Find where the given text appears and provide that cell's center as [X, Y] coordinate. 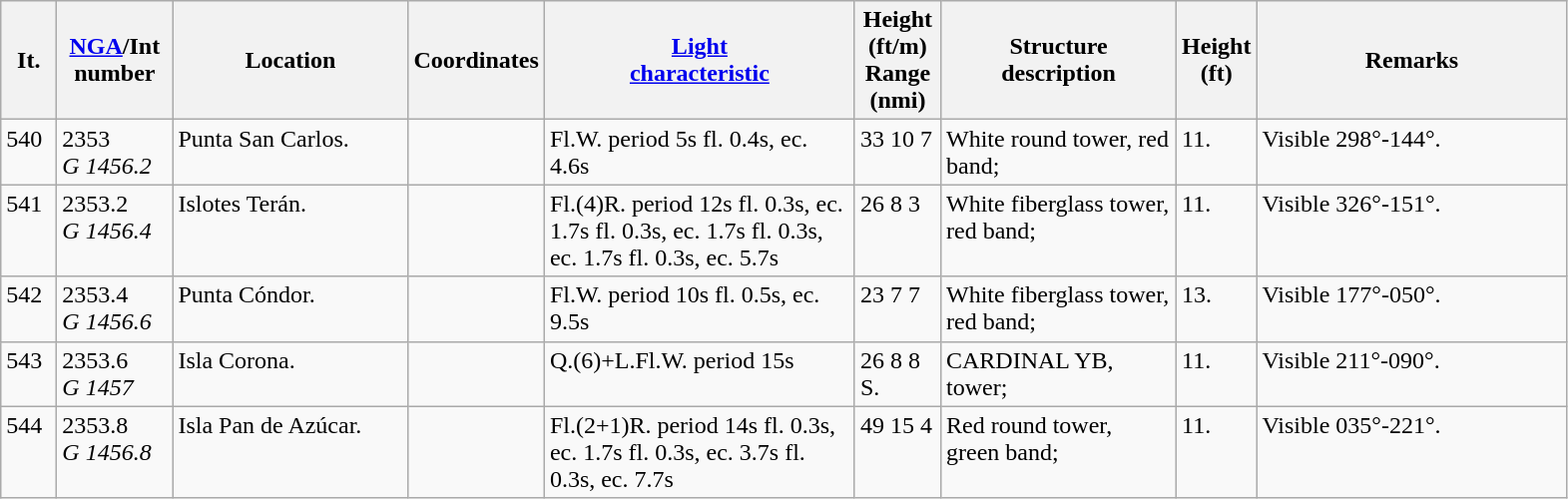
2353.2G 1456.4 [115, 231]
White round tower, red band; [1058, 152]
Fl.W. period 10s fl. 0.5s, ec. 9.5s [699, 309]
544 [29, 452]
Punta San Carlos. [290, 152]
26 8 8 S. [897, 373]
Fl.(2+1)R. period 14s fl. 0.3s, ec. 1.7s fl. 0.3s, ec. 3.7s fl. 0.3s, ec. 7.7s [699, 452]
Remarks [1411, 60]
Isla Corona. [290, 373]
Lightcharacteristic [699, 60]
Visible 035°-221°. [1411, 452]
2353G 1456.2 [115, 152]
Visible 326°-151°. [1411, 231]
Visible 177°-050°. [1411, 309]
2353.4G 1456.6 [115, 309]
It. [29, 60]
Q.(6)+L.Fl.W. period 15s [699, 373]
Islotes Terán. [290, 231]
Structuredescription [1058, 60]
Isla Pan de Azúcar. [290, 452]
540 [29, 152]
Height (ft/m)Range (nmi) [897, 60]
CARDINAL YB, tower; [1058, 373]
23 7 7 [897, 309]
Visible 211°-090°. [1411, 373]
49 15 4 [897, 452]
Coordinates [476, 60]
2353.6G 1457 [115, 373]
Visible 298°-144°. [1411, 152]
541 [29, 231]
Height (ft) [1217, 60]
2353.8G 1456.8 [115, 452]
NGA/Intnumber [115, 60]
542 [29, 309]
543 [29, 373]
Punta Cóndor. [290, 309]
Red round tower, green band; [1058, 452]
Fl.W. period 5s fl. 0.4s, ec. 4.6s [699, 152]
Fl.(4)R. period 12s fl. 0.3s, ec. 1.7s fl. 0.3s, ec. 1.7s fl. 0.3s, ec. 1.7s fl. 0.3s, ec. 5.7s [699, 231]
33 10 7 [897, 152]
13. [1217, 309]
Location [290, 60]
26 8 3 [897, 231]
